Return the (X, Y) coordinate for the center point of the cell that contains the specified text.  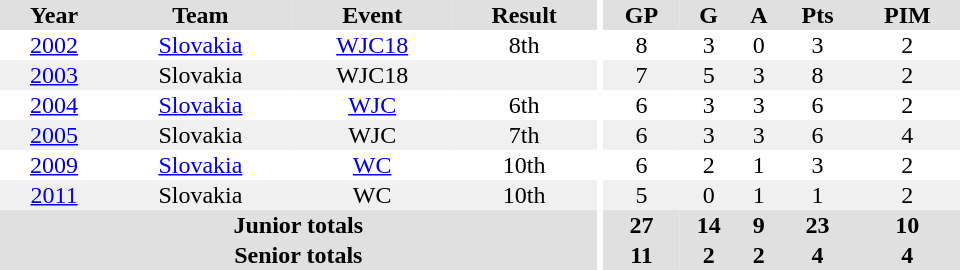
Team (200, 15)
9 (758, 225)
23 (817, 225)
27 (642, 225)
G (708, 15)
Pts (817, 15)
11 (642, 255)
GP (642, 15)
Event (372, 15)
Year (54, 15)
2009 (54, 165)
7 (642, 75)
2004 (54, 105)
10 (908, 225)
2002 (54, 45)
A (758, 15)
2005 (54, 135)
Junior totals (298, 225)
Result (524, 15)
14 (708, 225)
2003 (54, 75)
7th (524, 135)
2011 (54, 195)
8th (524, 45)
6th (524, 105)
PIM (908, 15)
Senior totals (298, 255)
